Detect which cell encompasses the target text, then output its (X, Y) center coordinate. 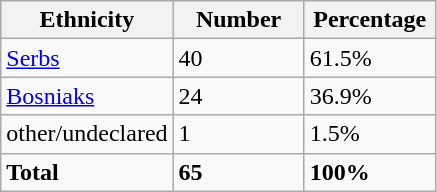
1.5% (370, 134)
Percentage (370, 20)
Serbs (87, 58)
61.5% (370, 58)
40 (238, 58)
other/undeclared (87, 134)
Ethnicity (87, 20)
Bosniaks (87, 96)
24 (238, 96)
Total (87, 172)
36.9% (370, 96)
100% (370, 172)
65 (238, 172)
Number (238, 20)
1 (238, 134)
